Capture the cell that displays the provided text and extract its (X, Y) central coordinate. 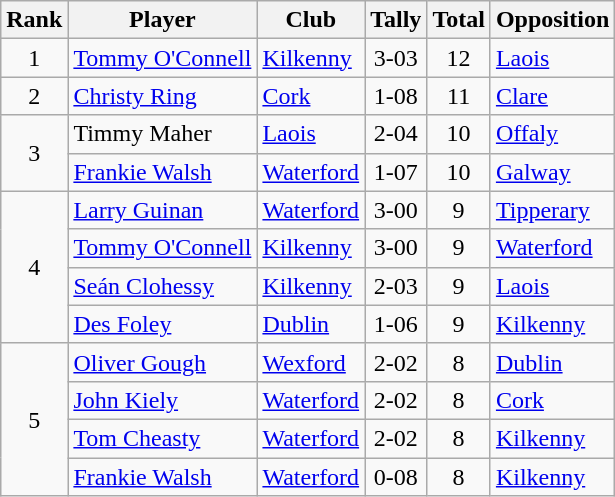
Christy Ring (162, 96)
4 (34, 267)
Timmy Maher (162, 134)
Galway (552, 172)
1 (34, 58)
Tipperary (552, 210)
Tom Cheasty (162, 438)
Tally (396, 20)
3-03 (396, 58)
0-08 (396, 477)
Wexford (311, 362)
5 (34, 419)
Rank (34, 20)
Player (162, 20)
11 (459, 96)
Oliver Gough (162, 362)
1-06 (396, 324)
2 (34, 96)
12 (459, 58)
Des Foley (162, 324)
1-08 (396, 96)
1-07 (396, 172)
Offaly (552, 134)
Larry Guinan (162, 210)
Club (311, 20)
2-03 (396, 286)
Opposition (552, 20)
2-04 (396, 134)
3 (34, 153)
Clare (552, 96)
Total (459, 20)
John Kiely (162, 400)
Seán Clohessy (162, 286)
